Return [X, Y] of the center of cell containing provided text 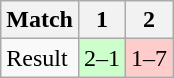
1 [102, 20]
1–7 [150, 58]
2 [150, 20]
2–1 [102, 58]
Result [40, 58]
Match [40, 20]
